Detect which cell encompasses the target text, then output its (X, Y) center coordinate. 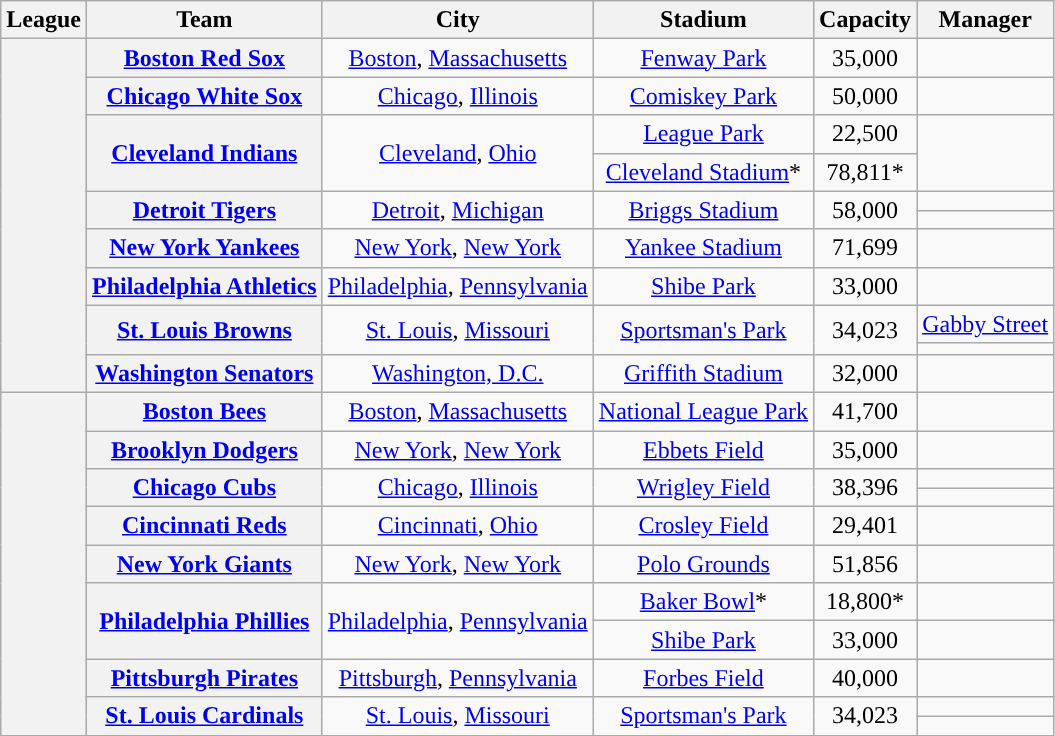
Philadelphia Athletics (204, 286)
78,811* (866, 172)
Crosley Field (703, 526)
Detroit Tigers (204, 210)
58,000 (866, 210)
51,856 (866, 564)
32,000 (866, 373)
41,700 (866, 411)
Ebbets Field (703, 449)
Detroit, Michigan (458, 210)
Pittsburgh Pirates (204, 678)
New York Giants (204, 564)
38,396 (866, 488)
Fenway Park (703, 58)
Washington, D.C. (458, 373)
League (44, 20)
National League Park (703, 411)
40,000 (866, 678)
Chicago Cubs (204, 488)
Baker Bowl* (703, 602)
Forbes Field (703, 678)
Cleveland Stadium* (703, 172)
Brooklyn Dodgers (204, 449)
St. Louis Browns (204, 330)
Manager (986, 20)
Cincinnati, Ohio (458, 526)
Briggs Stadium (703, 210)
Cleveland, Ohio (458, 153)
Comiskey Park (703, 96)
50,000 (866, 96)
Pittsburgh, Pennsylvania (458, 678)
Chicago White Sox (204, 96)
71,699 (866, 248)
29,401 (866, 526)
Gabby Street (986, 324)
St. Louis Cardinals (204, 716)
City (458, 20)
22,500 (866, 134)
Cleveland Indians (204, 153)
Griffith Stadium (703, 373)
Philadelphia Phillies (204, 621)
Boston Red Sox (204, 58)
League Park (703, 134)
Wrigley Field (703, 488)
18,800* (866, 602)
Team (204, 20)
New York Yankees (204, 248)
Cincinnati Reds (204, 526)
Boston Bees (204, 411)
Stadium (703, 20)
Polo Grounds (703, 564)
Capacity (866, 20)
Yankee Stadium (703, 248)
Washington Senators (204, 373)
